Search for the cell housing the specified text and yield its (x, y) center coordinate. 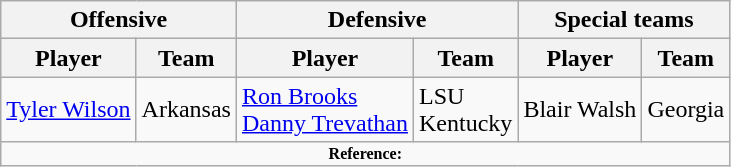
Tyler Wilson (68, 110)
Georgia (686, 110)
Arkansas (186, 110)
Blair Walsh (580, 110)
Offensive (119, 20)
Reference: (366, 154)
Ron Brooks Danny Trevathan (324, 110)
Special teams (624, 20)
Defensive (376, 20)
LSU Kentucky (465, 110)
